Identify which cell holds the provided text, then report its (x, y) central coordinate. 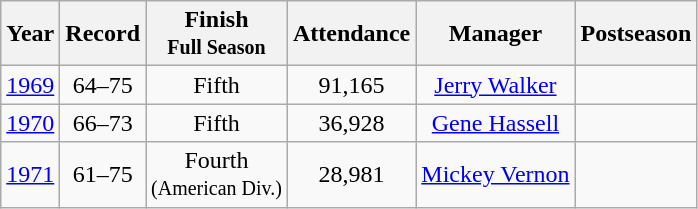
28,981 (351, 174)
64–75 (103, 85)
Jerry Walker (496, 85)
1970 (30, 123)
36,928 (351, 123)
Attendance (351, 34)
Postseason (636, 34)
66–73 (103, 123)
1969 (30, 85)
Record (103, 34)
Finish Full Season (217, 34)
Mickey Vernon (496, 174)
Manager (496, 34)
Fourth (American Div.) (217, 174)
Year (30, 34)
91,165 (351, 85)
1971 (30, 174)
61–75 (103, 174)
Gene Hassell (496, 123)
